Find where the given text appears and provide that cell's center as (x, y) coordinate. 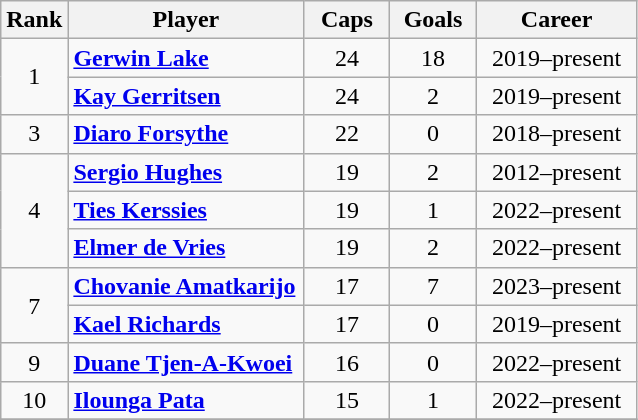
Kael Richards (186, 324)
Career (556, 20)
Sergio Hughes (186, 172)
16 (347, 362)
2018–present (556, 134)
Gerwin Lake (186, 58)
Goals (433, 20)
22 (347, 134)
9 (34, 362)
Rank (34, 20)
2012–present (556, 172)
18 (433, 58)
4 (34, 210)
Ilounga Pata (186, 400)
Diaro Forsythe (186, 134)
Kay Gerritsen (186, 96)
Duane Tjen-A-Kwoei (186, 362)
Player (186, 20)
Ties Kerssies (186, 210)
10 (34, 400)
3 (34, 134)
Chovanie Amatkarijo (186, 286)
2023–present (556, 286)
Elmer de Vries (186, 248)
Caps (347, 20)
15 (347, 400)
